Search for the cell housing the specified text and yield its [x, y] center coordinate. 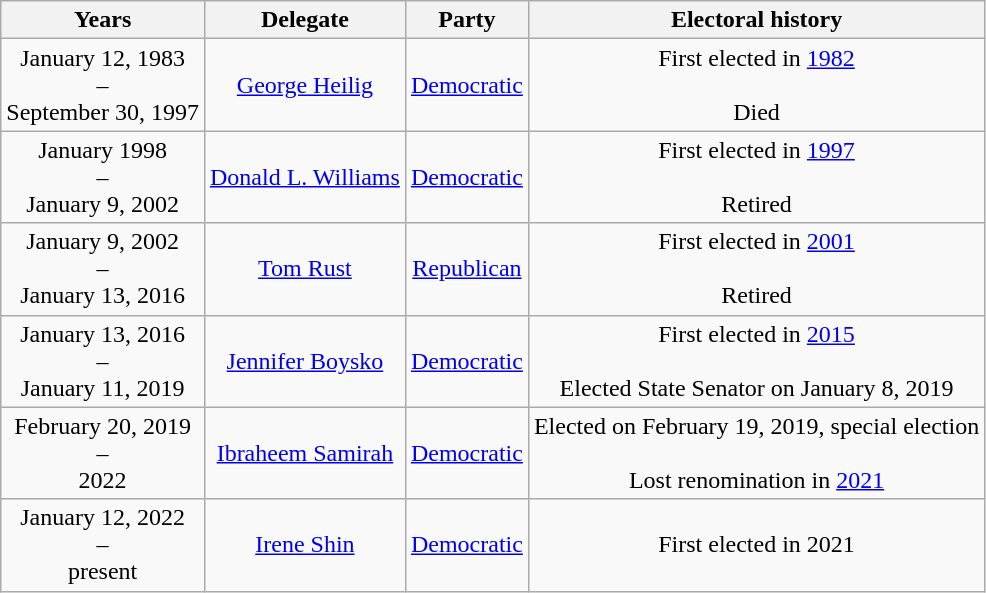
Party [466, 20]
Jennifer Boysko [304, 361]
First elected in 1997Retired [756, 177]
January 13, 2016–January 11, 2019 [103, 361]
George Heilig [304, 85]
First elected in 1982Died [756, 85]
Irene Shin [304, 545]
Tom Rust [304, 269]
January 9, 2002–January 13, 2016 [103, 269]
Years [103, 20]
First elected in 2015Elected State Senator on January 8, 2019 [756, 361]
First elected in 2021 [756, 545]
First elected in 2001Retired [756, 269]
Electoral history [756, 20]
January 12, 1983–September 30, 1997 [103, 85]
Republican [466, 269]
January 12, 2022–present [103, 545]
February 20, 2019–2022 [103, 453]
Donald L. Williams [304, 177]
January 1998–January 9, 2002 [103, 177]
Delegate [304, 20]
Ibraheem Samirah [304, 453]
Elected on February 19, 2019, special electionLost renomination in 2021 [756, 453]
